Search for the cell housing the specified text and yield its (x, y) center coordinate. 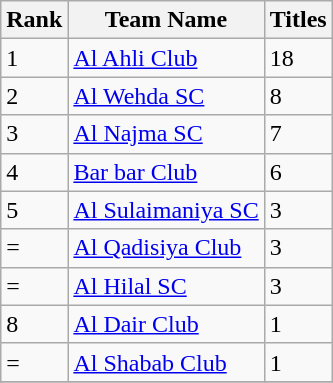
Al Qadisiya Club (166, 248)
Team Name (166, 20)
Al Sulaimaniya SC (166, 210)
Al Dair Club (166, 324)
Al Wehda SC (166, 96)
4 (34, 172)
Rank (34, 20)
Al Ahli Club (166, 58)
18 (298, 58)
6 (298, 172)
Titles (298, 20)
2 (34, 96)
Al Shabab Club (166, 362)
Al Hilal SC (166, 286)
5 (34, 210)
7 (298, 134)
Al Najma SC (166, 134)
Bar bar Club (166, 172)
